Return the [x, y] coordinate for the center point of the cell that contains the specified text.  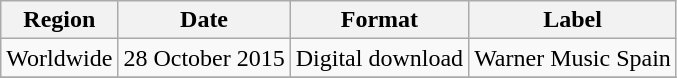
Region [60, 20]
Worldwide [60, 58]
Label [573, 20]
Date [204, 20]
28 October 2015 [204, 58]
Digital download [379, 58]
Warner Music Spain [573, 58]
Format [379, 20]
